Provide the [x, y] coordinate of the cell's center where the given text is located.  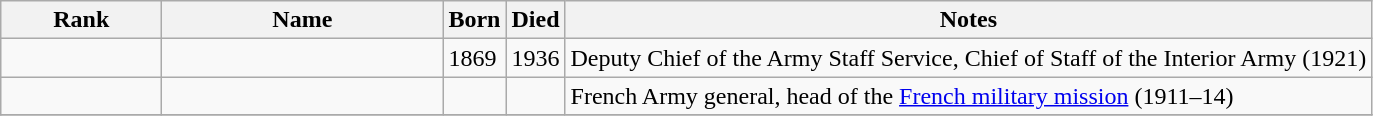
Died [536, 20]
Deputy Chief of the Army Staff Service, Chief of Staff of the Interior Army (1921) [968, 58]
French Army general, head of the French military mission (1911–14) [968, 96]
Born [474, 20]
Name [302, 20]
Rank [82, 20]
1869 [474, 58]
1936 [536, 58]
Notes [968, 20]
